Capture the cell that displays the provided text and extract its (X, Y) central coordinate. 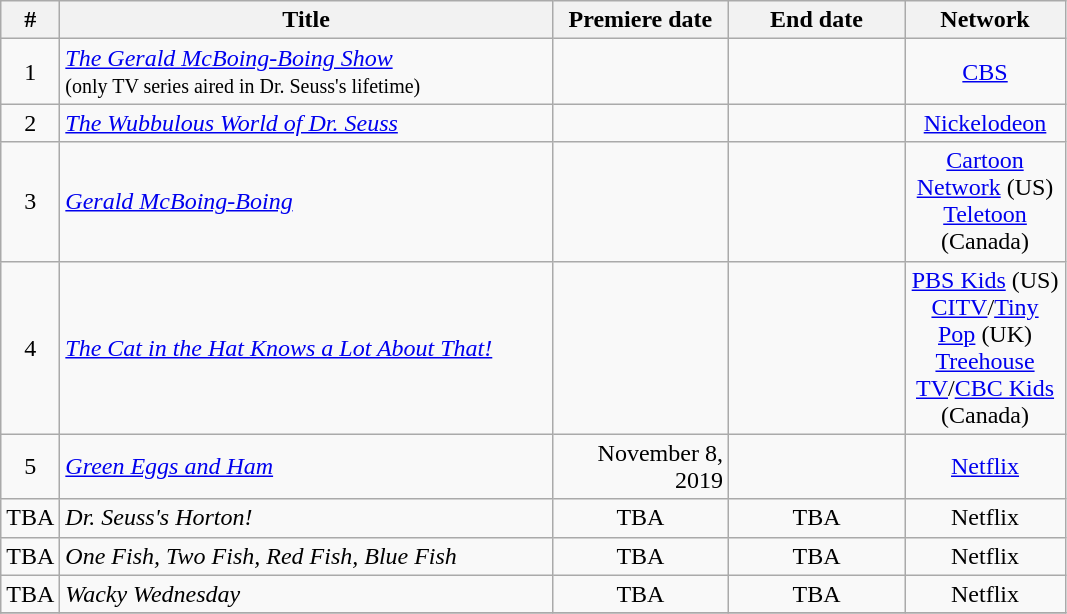
1 (30, 72)
Premiere date (640, 20)
4 (30, 348)
5 (30, 466)
Dr. Seuss's Horton! (306, 518)
November 8, 2019 (640, 466)
Green Eggs and Ham (306, 466)
End date (816, 20)
The Wubbulous World of Dr. Seuss (306, 123)
The Gerald McBoing-Boing Show(only TV series aired in Dr. Seuss's lifetime) (306, 72)
2 (30, 123)
Title (306, 20)
PBS Kids (US)CITV/Tiny Pop (UK)Treehouse TV/CBC Kids (Canada) (984, 348)
The Cat in the Hat Knows a Lot About That! (306, 348)
Wacky Wednesday (306, 594)
Cartoon Network (US)Teletoon (Canada) (984, 202)
# (30, 20)
3 (30, 202)
One Fish, Two Fish, Red Fish, Blue Fish (306, 556)
Gerald McBoing-Boing (306, 202)
Network (984, 20)
Nickelodeon (984, 123)
CBS (984, 72)
